Determine the [X, Y] coordinate at the center of the cell enclosing the given text.  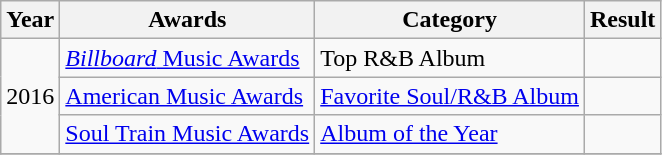
2016 [30, 96]
American Music Awards [188, 96]
Result [622, 20]
Awards [188, 20]
Favorite Soul/R&B Album [450, 96]
Album of the Year [450, 134]
Soul Train Music Awards [188, 134]
Billboard Music Awards [188, 58]
Top R&B Album [450, 58]
Category [450, 20]
Year [30, 20]
